From the cell containing the given text, extract its center point as [X, Y] coordinate. 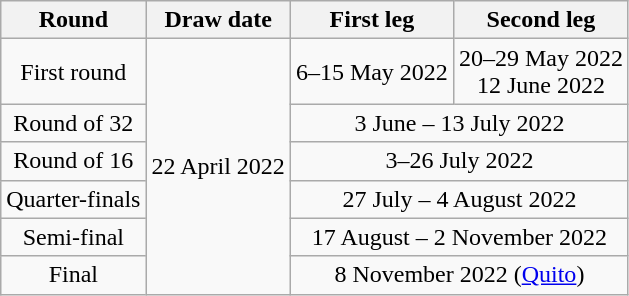
3 June – 13 July 2022 [459, 123]
22 April 2022 [218, 166]
Final [74, 275]
First leg [372, 20]
20–29 May 202212 June 2022 [540, 72]
27 July – 4 August 2022 [459, 199]
Draw date [218, 20]
3–26 July 2022 [459, 161]
Second leg [540, 20]
First round [74, 72]
Quarter-finals [74, 199]
Round of 32 [74, 123]
Round [74, 20]
17 August – 2 November 2022 [459, 237]
Semi-final [74, 237]
Round of 16 [74, 161]
8 November 2022 (Quito) [459, 275]
6–15 May 2022 [372, 72]
